For the text-containing cell, return its midpoint in (X, Y) coordinate format. 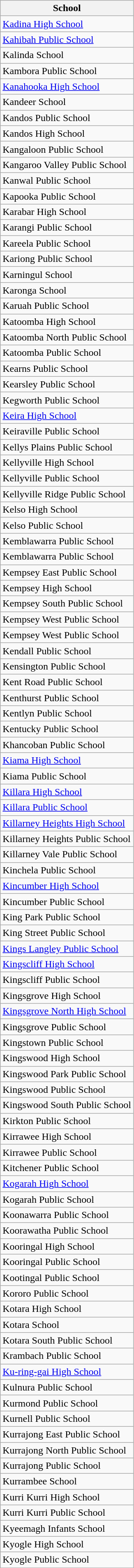
Kurmond Public School (67, 1403)
Kahibah Public School (67, 40)
Karuah Public School (67, 306)
Killarney Vale Public School (67, 854)
Kotara School (67, 1325)
Kurrambee School (67, 1482)
Kyogle High School (67, 1544)
Ku-ring-gai High School (67, 1372)
Krambach Public School (67, 1356)
Kurrajong Public School (67, 1466)
Karabar High School (67, 212)
Kootingal Public School (67, 1278)
Kingswood South Public School (67, 1105)
Kingstown Public School (67, 1043)
Kotara High School (67, 1309)
Kingscliff High School (67, 964)
Karningul School (67, 275)
Kempsey High School (67, 588)
Kentucky Public School (67, 729)
Kadina High School (67, 24)
Kurri Kurri High School (67, 1497)
Kegworth Public School (67, 400)
Kitchener Public School (67, 1168)
Karonga School (67, 290)
Killara High School (67, 792)
Kogarah High School (67, 1183)
Kambora Public School (67, 71)
Kellyville Ridge Public School (67, 494)
Katoomba Public School (67, 353)
King Street Public School (67, 933)
Kyeemagh Infants School (67, 1528)
Kulnura Public School (67, 1387)
Kempsey South Public School (67, 604)
Kurrajong East Public School (67, 1434)
Kooringal Public School (67, 1262)
Kororo Public School (67, 1293)
King Park Public School (67, 917)
Kingsgrove Public School (67, 1027)
Kingsgrove High School (67, 996)
Kandeer School (67, 102)
Kincumber Public School (67, 901)
Kenthurst Public School (67, 698)
Katoomba High School (67, 322)
Kangaloon Public School (67, 149)
Kiama High School (67, 761)
Kotara South Public School (67, 1340)
Killarney Heights High School (67, 823)
School (67, 8)
Kyogle Public School (67, 1560)
Koonawarra Public School (67, 1215)
Keira High School (67, 415)
Katoomba North Public School (67, 337)
Kensington Public School (67, 666)
Kendall Public School (67, 651)
Kent Road Public School (67, 682)
Kearsley Public School (67, 384)
Kincumber High School (67, 886)
Keiraville Public School (67, 431)
Kirkton Public School (67, 1121)
Koorawatha Public School (67, 1231)
Karangi Public School (67, 228)
Kentlyn Public School (67, 714)
Kempsey East Public School (67, 572)
Kurnell Public School (67, 1419)
Kearns Public School (67, 369)
Kings Langley Public School (67, 948)
Kinchela Public School (67, 870)
Kariong Public School (67, 259)
Kirrawee High School (67, 1136)
Kirrawee Public School (67, 1152)
Kelso High School (67, 510)
Khancoban Public School (67, 745)
Kingscliff Public School (67, 980)
Kingswood High School (67, 1058)
Kandos Public School (67, 118)
Kanwal Public School (67, 180)
Kingsgrove North High School (67, 1011)
Kanahooka High School (67, 86)
Kooringal High School (67, 1246)
Kandos High School (67, 133)
Kelso Public School (67, 525)
Kangaroo Valley Public School (67, 165)
Kellyville High School (67, 463)
Kiama Public School (67, 776)
Kurri Kurri Public School (67, 1513)
Killara Public School (67, 807)
Kellyville Public School (67, 478)
Kareela Public School (67, 243)
Killarney Heights Public School (67, 839)
Kingswood Public School (67, 1090)
Kellys Plains Public School (67, 447)
Kingswood Park Public School (67, 1074)
Kurrajong North Public School (67, 1450)
Kalinda School (67, 55)
Kapooka Public School (67, 196)
Kogarah Public School (67, 1199)
